Provide the (X, Y) coordinate of the cell's center where the given text is located.  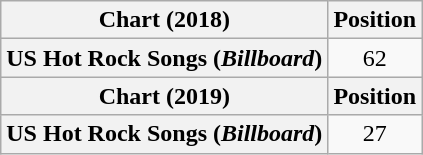
Chart (2019) (164, 96)
27 (375, 134)
62 (375, 58)
Chart (2018) (164, 20)
